Return [x, y] of the center of cell containing provided text 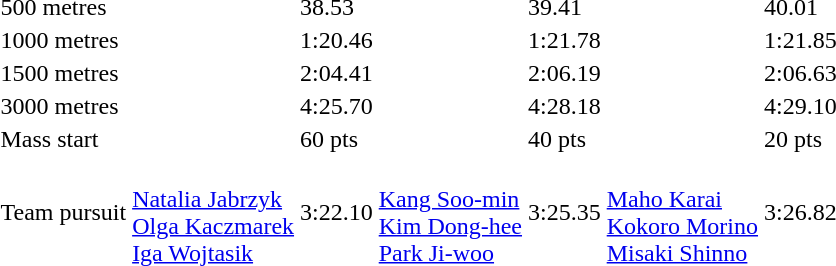
40 pts [565, 139]
4:28.18 [565, 106]
4:25.70 [337, 106]
60 pts [337, 139]
2:06.19 [565, 73]
1:21.78 [565, 40]
2:04.41 [337, 73]
1:20.46 [337, 40]
